Extract the [x, y] coordinate from the center of the cell holding the provided text.  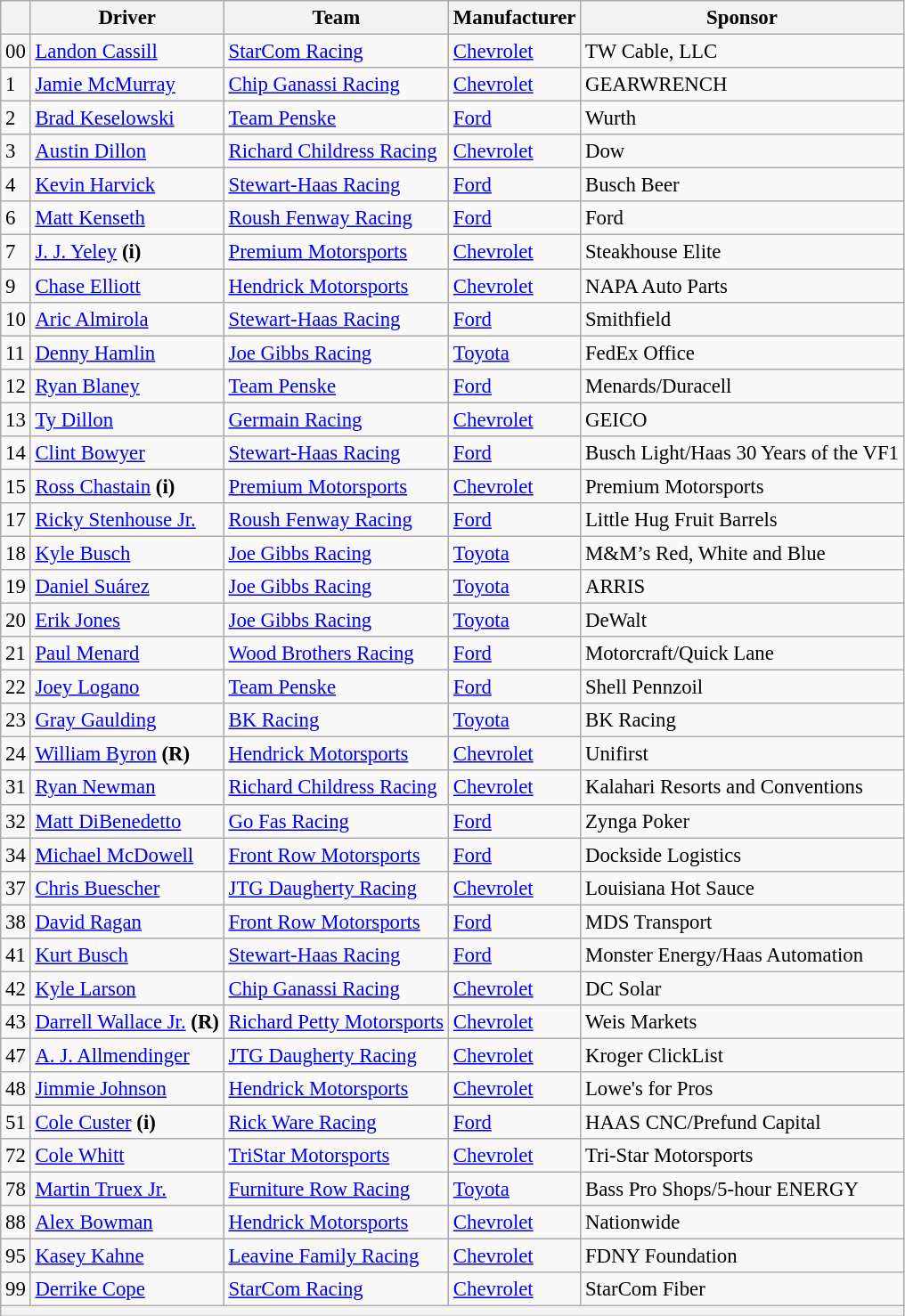
19 [16, 587]
Louisiana Hot Sauce [743, 888]
Leavine Family Racing [336, 1256]
7 [16, 252]
3 [16, 151]
Driver [126, 18]
GEARWRENCH [743, 85]
Richard Petty Motorsports [336, 1022]
20 [16, 621]
Weis Markets [743, 1022]
Little Hug Fruit Barrels [743, 520]
Kyle Larson [126, 988]
Kasey Kahne [126, 1256]
37 [16, 888]
Ryan Newman [126, 788]
Erik Jones [126, 621]
Austin Dillon [126, 151]
Lowe's for Pros [743, 1089]
Ryan Blaney [126, 386]
MDS Transport [743, 922]
Steakhouse Elite [743, 252]
Unifirst [743, 754]
24 [16, 754]
00 [16, 52]
34 [16, 855]
Kevin Harvick [126, 185]
J. J. Yeley (i) [126, 252]
Brad Keselowski [126, 118]
ARRIS [743, 587]
41 [16, 955]
Ricky Stenhouse Jr. [126, 520]
Wurth [743, 118]
Cole Custer (i) [126, 1123]
Dow [743, 151]
6 [16, 218]
Kyle Busch [126, 553]
Smithfield [743, 319]
Team [336, 18]
Matt Kenseth [126, 218]
StarCom Fiber [743, 1290]
23 [16, 720]
TW Cable, LLC [743, 52]
Monster Energy/Haas Automation [743, 955]
Landon Cassill [126, 52]
Manufacturer [515, 18]
Daniel Suárez [126, 587]
48 [16, 1089]
FedEx Office [743, 353]
M&M’s Red, White and Blue [743, 553]
William Byron (R) [126, 754]
Germain Racing [336, 419]
TriStar Motorsports [336, 1156]
47 [16, 1055]
9 [16, 286]
Rick Ware Racing [336, 1123]
Zynga Poker [743, 821]
Ross Chastain (i) [126, 486]
Motorcraft/Quick Lane [743, 654]
99 [16, 1290]
Furniture Row Racing [336, 1190]
DeWalt [743, 621]
Martin Truex Jr. [126, 1190]
15 [16, 486]
Busch Beer [743, 185]
12 [16, 386]
Aric Almirola [126, 319]
Jamie McMurray [126, 85]
Dockside Logistics [743, 855]
38 [16, 922]
10 [16, 319]
31 [16, 788]
42 [16, 988]
18 [16, 553]
Busch Light/Haas 30 Years of the VF1 [743, 453]
Tri-Star Motorsports [743, 1156]
Ty Dillon [126, 419]
43 [16, 1022]
32 [16, 821]
51 [16, 1123]
13 [16, 419]
Go Fas Racing [336, 821]
Alex Bowman [126, 1223]
FDNY Foundation [743, 1256]
Menards/Duracell [743, 386]
1 [16, 85]
Joey Logano [126, 687]
Cole Whitt [126, 1156]
DC Solar [743, 988]
Paul Menard [126, 654]
22 [16, 687]
Chase Elliott [126, 286]
21 [16, 654]
NAPA Auto Parts [743, 286]
Sponsor [743, 18]
Matt DiBenedetto [126, 821]
Nationwide [743, 1223]
Michael McDowell [126, 855]
Chris Buescher [126, 888]
A. J. Allmendinger [126, 1055]
David Ragan [126, 922]
Jimmie Johnson [126, 1089]
HAAS CNC/Prefund Capital [743, 1123]
Darrell Wallace Jr. (R) [126, 1022]
Denny Hamlin [126, 353]
Gray Gaulding [126, 720]
88 [16, 1223]
17 [16, 520]
95 [16, 1256]
11 [16, 353]
Kurt Busch [126, 955]
Wood Brothers Racing [336, 654]
Shell Pennzoil [743, 687]
Bass Pro Shops/5-hour ENERGY [743, 1190]
78 [16, 1190]
4 [16, 185]
2 [16, 118]
Derrike Cope [126, 1290]
72 [16, 1156]
Kroger ClickList [743, 1055]
Clint Bowyer [126, 453]
14 [16, 453]
GEICO [743, 419]
Kalahari Resorts and Conventions [743, 788]
